Pinpoint the cell where the given text exists, returning its [X, Y] midpoint coordinate. 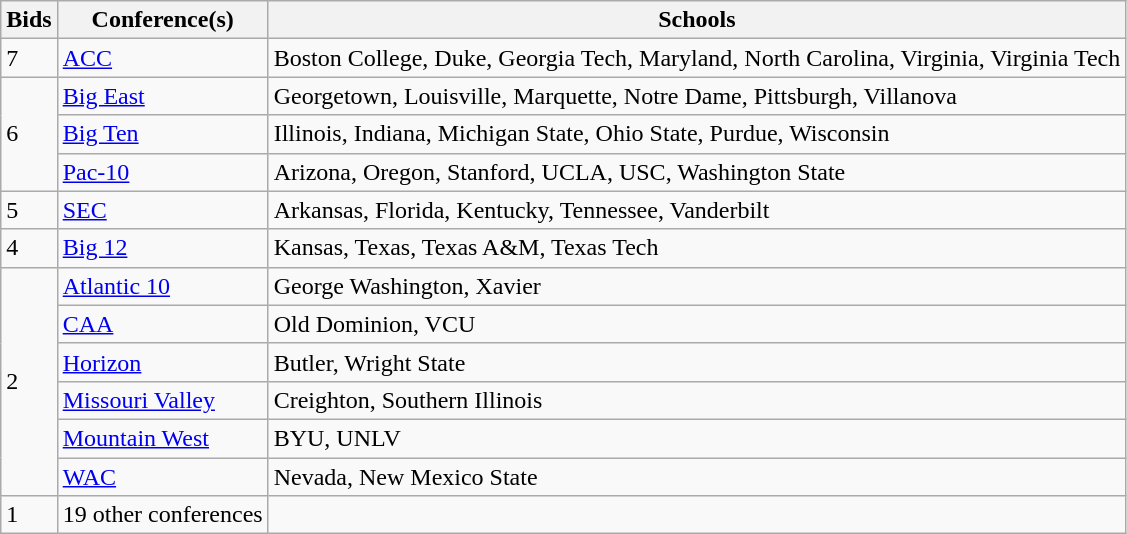
19 other conferences [162, 515]
Arizona, Oregon, Stanford, UCLA, USC, Washington State [697, 172]
4 [29, 248]
6 [29, 134]
Creighton, Southern Illinois [697, 400]
Big East [162, 96]
7 [29, 58]
WAC [162, 477]
Bids [29, 20]
5 [29, 210]
Big 12 [162, 248]
Horizon [162, 362]
Arkansas, Florida, Kentucky, Tennessee, Vanderbilt [697, 210]
Nevada, New Mexico State [697, 477]
2 [29, 381]
Old Dominion, VCU [697, 324]
Atlantic 10 [162, 286]
1 [29, 515]
Pac-10 [162, 172]
Big Ten [162, 134]
Illinois, Indiana, Michigan State, Ohio State, Purdue, Wisconsin [697, 134]
Butler, Wright State [697, 362]
Missouri Valley [162, 400]
Kansas, Texas, Texas A&M, Texas Tech [697, 248]
SEC [162, 210]
Conference(s) [162, 20]
Georgetown, Louisville, Marquette, Notre Dame, Pittsburgh, Villanova [697, 96]
George Washington, Xavier [697, 286]
Schools [697, 20]
Mountain West [162, 438]
Boston College, Duke, Georgia Tech, Maryland, North Carolina, Virginia, Virginia Tech [697, 58]
ACC [162, 58]
BYU, UNLV [697, 438]
CAA [162, 324]
